Provide the [x, y] coordinate of the cell's center where the given text is located.  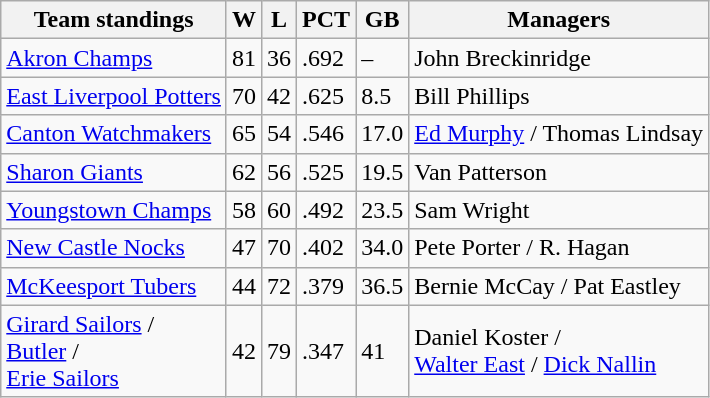
58 [244, 210]
79 [280, 351]
19.5 [382, 172]
23.5 [382, 210]
17.0 [382, 134]
John Breckinridge [559, 58]
65 [244, 134]
81 [244, 58]
.546 [326, 134]
34.0 [382, 248]
54 [280, 134]
8.5 [382, 96]
Bill Phillips [559, 96]
36.5 [382, 286]
.692 [326, 58]
L [280, 20]
41 [382, 351]
Daniel Koster / Walter East / Dick Nallin [559, 351]
Pete Porter / R. Hagan [559, 248]
GB [382, 20]
.402 [326, 248]
62 [244, 172]
New Castle Nocks [114, 248]
McKeesport Tubers [114, 286]
PCT [326, 20]
60 [280, 210]
36 [280, 58]
Sharon Giants [114, 172]
.525 [326, 172]
44 [244, 286]
Ed Murphy / Thomas Lindsay [559, 134]
Akron Champs [114, 58]
East Liverpool Potters [114, 96]
W [244, 20]
Managers [559, 20]
72 [280, 286]
Team standings [114, 20]
Sam Wright [559, 210]
47 [244, 248]
.379 [326, 286]
.492 [326, 210]
Canton Watchmakers [114, 134]
Girard Sailors / Butler / Erie Sailors [114, 351]
Bernie McCay / Pat Eastley [559, 286]
.347 [326, 351]
Youngstown Champs [114, 210]
– [382, 58]
.625 [326, 96]
Van Patterson [559, 172]
56 [280, 172]
